For the text-containing cell, return its midpoint in [X, Y] coordinate format. 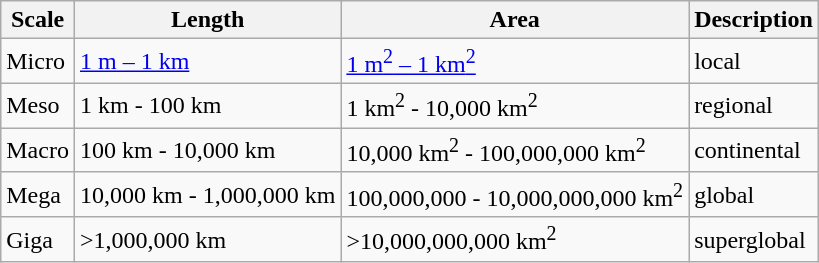
Micro [38, 62]
>10,000,000,000 km2 [515, 240]
superglobal [754, 240]
1 m2 – 1 km2 [515, 62]
regional [754, 106]
continental [754, 150]
Length [207, 20]
Description [754, 20]
local [754, 62]
Macro [38, 150]
1 km - 100 km [207, 106]
1 m – 1 km [207, 62]
100 km - 10,000 km [207, 150]
10,000 km2 - 100,000,000 km2 [515, 150]
Giga [38, 240]
Mega [38, 194]
Area [515, 20]
1 km2 - 10,000 km2 [515, 106]
100,000,000 - 10,000,000,000 km2 [515, 194]
Meso [38, 106]
Scale [38, 20]
10,000 km - 1,000,000 km [207, 194]
global [754, 194]
>1,000,000 km [207, 240]
